Return [X, Y] of the center of cell containing provided text 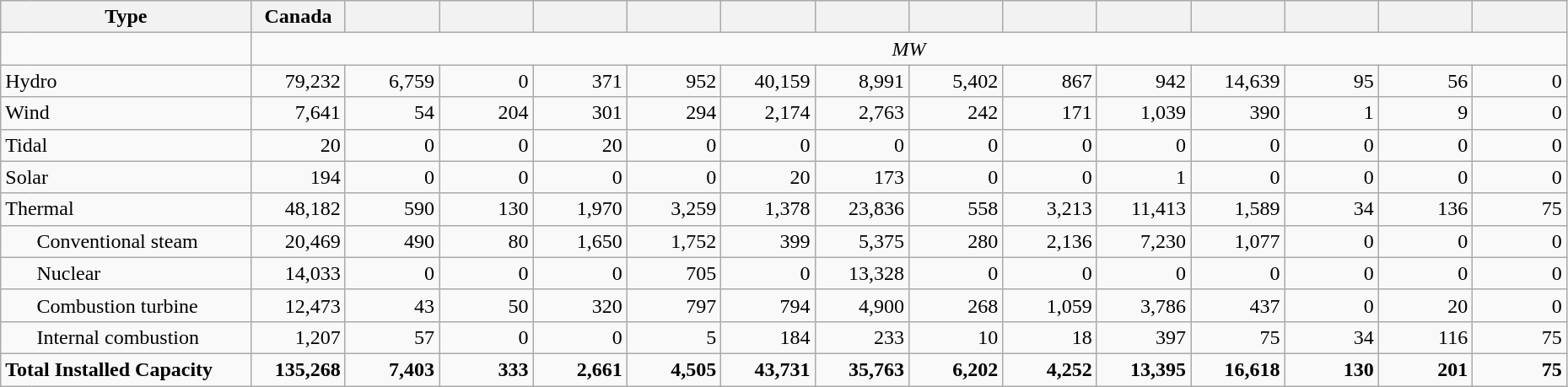
320 [580, 305]
Canada [299, 17]
1,970 [580, 209]
490 [391, 241]
1,378 [768, 209]
40,159 [768, 81]
437 [1238, 305]
12,473 [299, 305]
Conventional steam [142, 241]
6,759 [391, 81]
7,641 [299, 113]
MW [909, 49]
5,402 [955, 81]
3,786 [1144, 305]
2,763 [862, 113]
135,268 [299, 369]
57 [391, 337]
558 [955, 209]
1,752 [673, 241]
1,039 [1144, 113]
5,375 [862, 241]
952 [673, 81]
16,618 [1238, 369]
4,900 [862, 305]
399 [768, 241]
Wind [127, 113]
Combustion turbine [142, 305]
301 [580, 113]
184 [768, 337]
43 [391, 305]
294 [673, 113]
4,252 [1049, 369]
333 [486, 369]
Thermal [127, 209]
13,395 [1144, 369]
1,207 [299, 337]
54 [391, 113]
371 [580, 81]
867 [1049, 81]
Nuclear [142, 273]
590 [391, 209]
942 [1144, 81]
50 [486, 305]
43,731 [768, 369]
1,077 [1238, 241]
Type [127, 17]
79,232 [299, 81]
56 [1425, 81]
23,836 [862, 209]
797 [673, 305]
116 [1425, 337]
13,328 [862, 273]
Hydro [127, 81]
705 [673, 273]
10 [955, 337]
204 [486, 113]
3,213 [1049, 209]
2,661 [580, 369]
7,230 [1144, 241]
11,413 [1144, 209]
35,763 [862, 369]
20,469 [299, 241]
14,033 [299, 273]
3,259 [673, 209]
7,403 [391, 369]
Solar [127, 177]
80 [486, 241]
173 [862, 177]
9 [1425, 113]
Internal combustion [142, 337]
8,991 [862, 81]
18 [1049, 337]
397 [1144, 337]
Tidal [127, 145]
5 [673, 337]
268 [955, 305]
48,182 [299, 209]
201 [1425, 369]
Total Installed Capacity [127, 369]
1,589 [1238, 209]
1,059 [1049, 305]
242 [955, 113]
4,505 [673, 369]
794 [768, 305]
95 [1331, 81]
136 [1425, 209]
233 [862, 337]
390 [1238, 113]
194 [299, 177]
1,650 [580, 241]
280 [955, 241]
14,639 [1238, 81]
6,202 [955, 369]
2,136 [1049, 241]
2,174 [768, 113]
171 [1049, 113]
